Locate the cell with the specified text and output its (x, y) center coordinate. 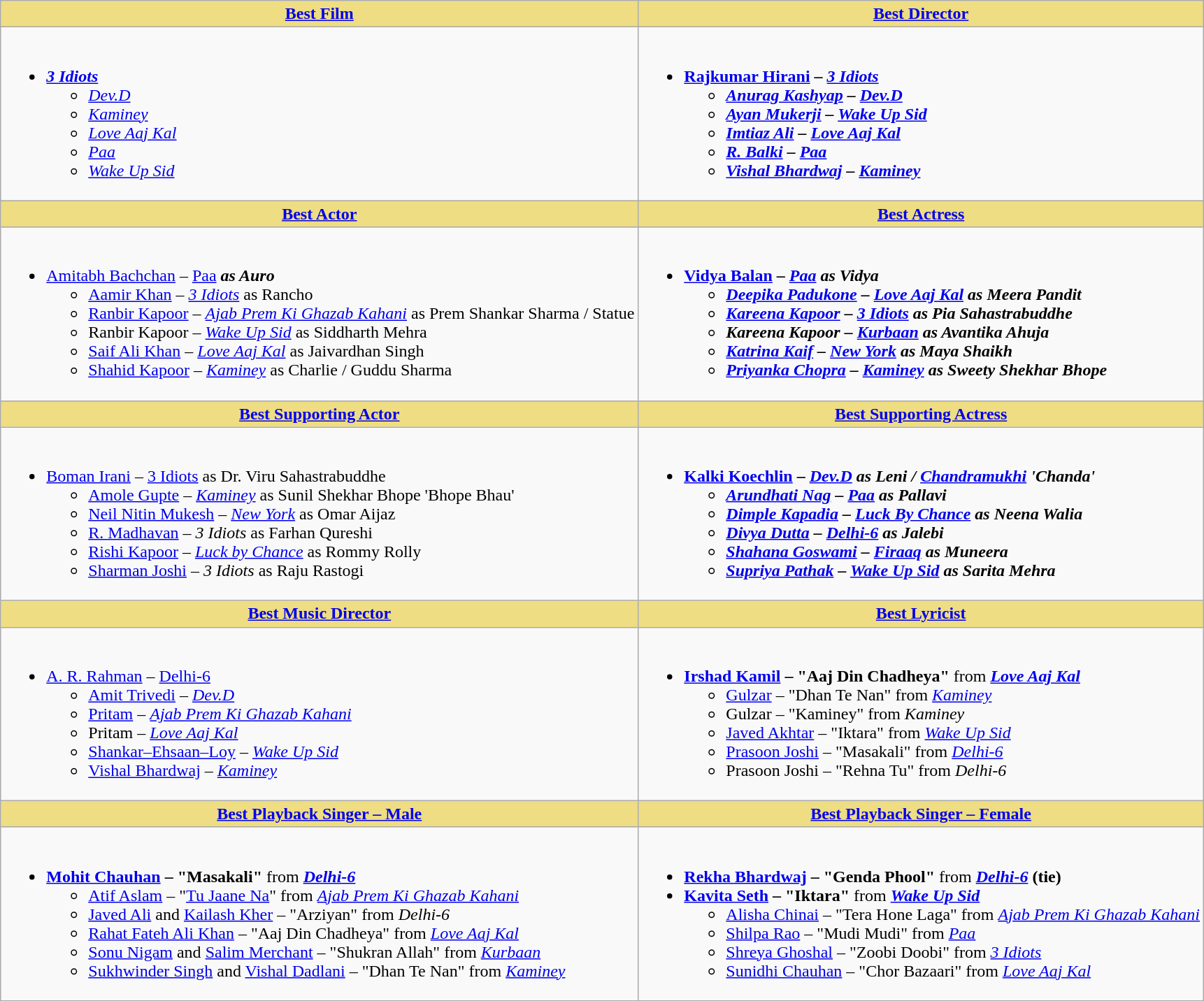
Best Film (320, 14)
Rajkumar Hirani – 3 IdiotsAnurag Kashyap – Dev.DAyan Mukerji – Wake Up SidImtiaz Ali – Love Aaj KalR. Balki – PaaVishal Bhardwaj – Kaminey (922, 114)
Best Playback Singer – Male (320, 814)
Best Actor (320, 214)
Best Supporting Actress (922, 414)
Best Music Director (320, 614)
3 IdiotsDev.DKamineyLove Aaj KalPaaWake Up Sid (320, 114)
Best Supporting Actor (320, 414)
Best Actress (922, 214)
Best Playback Singer – Female (922, 814)
Best Lyricist (922, 614)
Best Director (922, 14)
